Find where the given text appears and provide that cell's center as [x, y] coordinate. 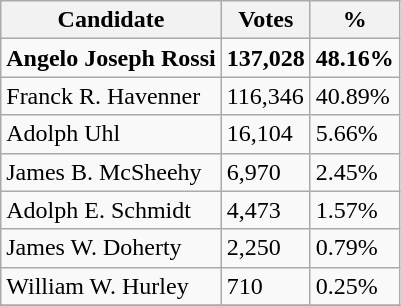
% [354, 20]
5.66% [354, 134]
2.45% [354, 172]
6,970 [266, 172]
137,028 [266, 58]
16,104 [266, 134]
0.25% [354, 286]
48.16% [354, 58]
James W. Doherty [111, 248]
James B. McSheehy [111, 172]
4,473 [266, 210]
Angelo Joseph Rossi [111, 58]
Votes [266, 20]
William W. Hurley [111, 286]
2,250 [266, 248]
Franck R. Havenner [111, 96]
40.89% [354, 96]
0.79% [354, 248]
1.57% [354, 210]
Candidate [111, 20]
Adolph E. Schmidt [111, 210]
Adolph Uhl [111, 134]
710 [266, 286]
116,346 [266, 96]
